Locate the cell with the specified text and output its [X, Y] center coordinate. 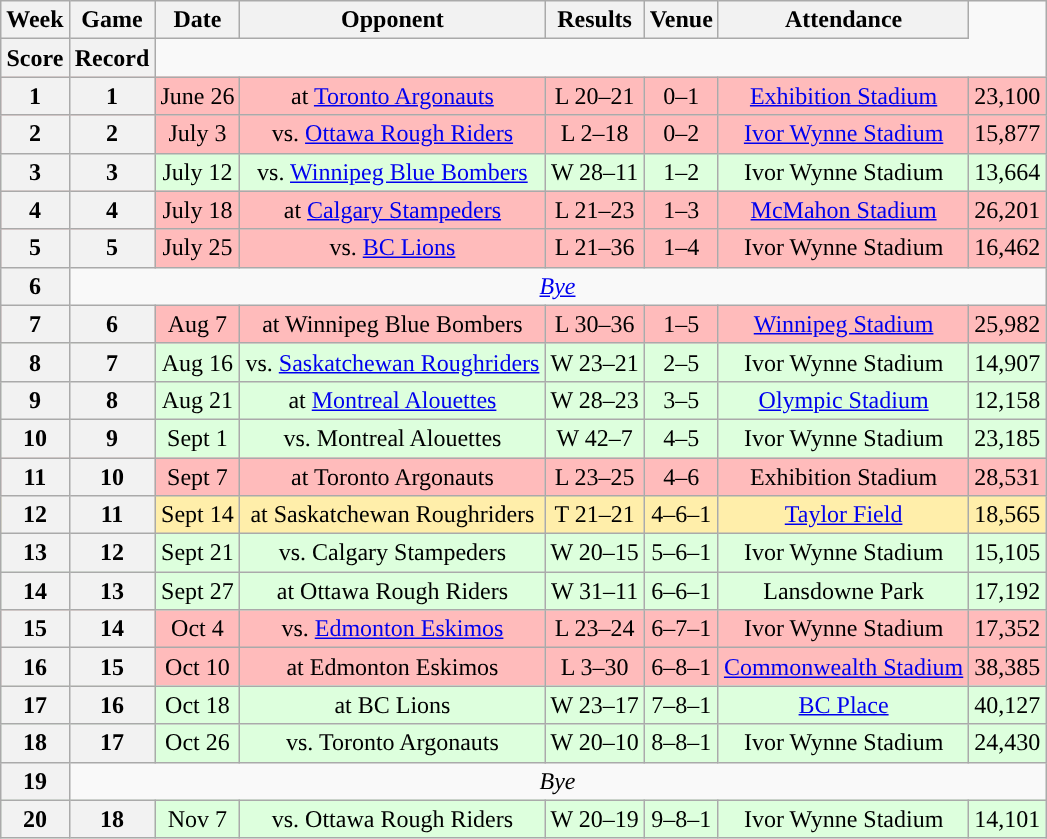
W 28–11 [594, 172]
Oct 10 [198, 667]
July 3 [198, 134]
Aug 21 [198, 400]
15,105 [1008, 553]
vs. Saskatchewan Roughriders [392, 362]
38,385 [1008, 667]
4–6 [681, 477]
at Edmonton Eskimos [392, 667]
25,982 [1008, 324]
Sept 21 [198, 553]
20 [35, 819]
at Montreal Alouettes [392, 400]
16,462 [1008, 248]
W 20–15 [594, 553]
24,430 [1008, 743]
L 23–24 [594, 629]
15,877 [1008, 134]
Sept 27 [198, 591]
Commonwealth Stadium [843, 667]
17,192 [1008, 591]
19 [35, 781]
Sept 1 [198, 438]
Aug 16 [198, 362]
0–1 [681, 96]
W 23–21 [594, 362]
BC Place [843, 705]
W 28–23 [594, 400]
13,664 [1008, 172]
28,531 [1008, 477]
L 30–36 [594, 324]
L 20–21 [594, 96]
July 18 [198, 210]
July 12 [198, 172]
3–5 [681, 400]
July 25 [198, 248]
1–2 [681, 172]
W 31–11 [594, 591]
2–5 [681, 362]
vs. Toronto Argonauts [392, 743]
vs. Calgary Stampeders [392, 553]
at BC Lions [392, 705]
7–8–1 [681, 705]
12,158 [1008, 400]
18,565 [1008, 515]
Oct 18 [198, 705]
1–3 [681, 210]
L 23–25 [594, 477]
Results [594, 20]
23,185 [1008, 438]
Lansdowne Park [843, 591]
26,201 [1008, 210]
vs. Winnipeg Blue Bombers [392, 172]
Nov 7 [198, 819]
W 42–7 [594, 438]
14,907 [1008, 362]
vs. BC Lions [392, 248]
Aug 7 [198, 324]
L 21–36 [594, 248]
6–6–1 [681, 591]
14,101 [1008, 819]
Record [112, 58]
at Winnipeg Blue Bombers [392, 324]
vs. Montreal Alouettes [392, 438]
at Saskatchewan Roughriders [392, 515]
Date [198, 20]
1–5 [681, 324]
L 3–30 [594, 667]
W 20–10 [594, 743]
W 23–17 [594, 705]
40,127 [1008, 705]
17,352 [1008, 629]
4–6–1 [681, 515]
Venue [681, 20]
Opponent [392, 20]
McMahon Stadium [843, 210]
Sept 14 [198, 515]
W 20–19 [594, 819]
8–8–1 [681, 743]
June 26 [198, 96]
6–8–1 [681, 667]
Winnipeg Stadium [843, 324]
Oct 4 [198, 629]
Game [112, 20]
Olympic Stadium [843, 400]
9–8–1 [681, 819]
4–5 [681, 438]
5–6–1 [681, 553]
Oct 26 [198, 743]
Taylor Field [843, 515]
23,100 [1008, 96]
1–4 [681, 248]
Attendance [843, 20]
at Calgary Stampeders [392, 210]
0–2 [681, 134]
vs. Edmonton Eskimos [392, 629]
Week [35, 20]
T 21–21 [594, 515]
6–7–1 [681, 629]
L 21–23 [594, 210]
at Ottawa Rough Riders [392, 591]
Sept 7 [198, 477]
Score [35, 58]
L 2–18 [594, 134]
